Find where the given text appears and provide that cell's center as (X, Y) coordinate. 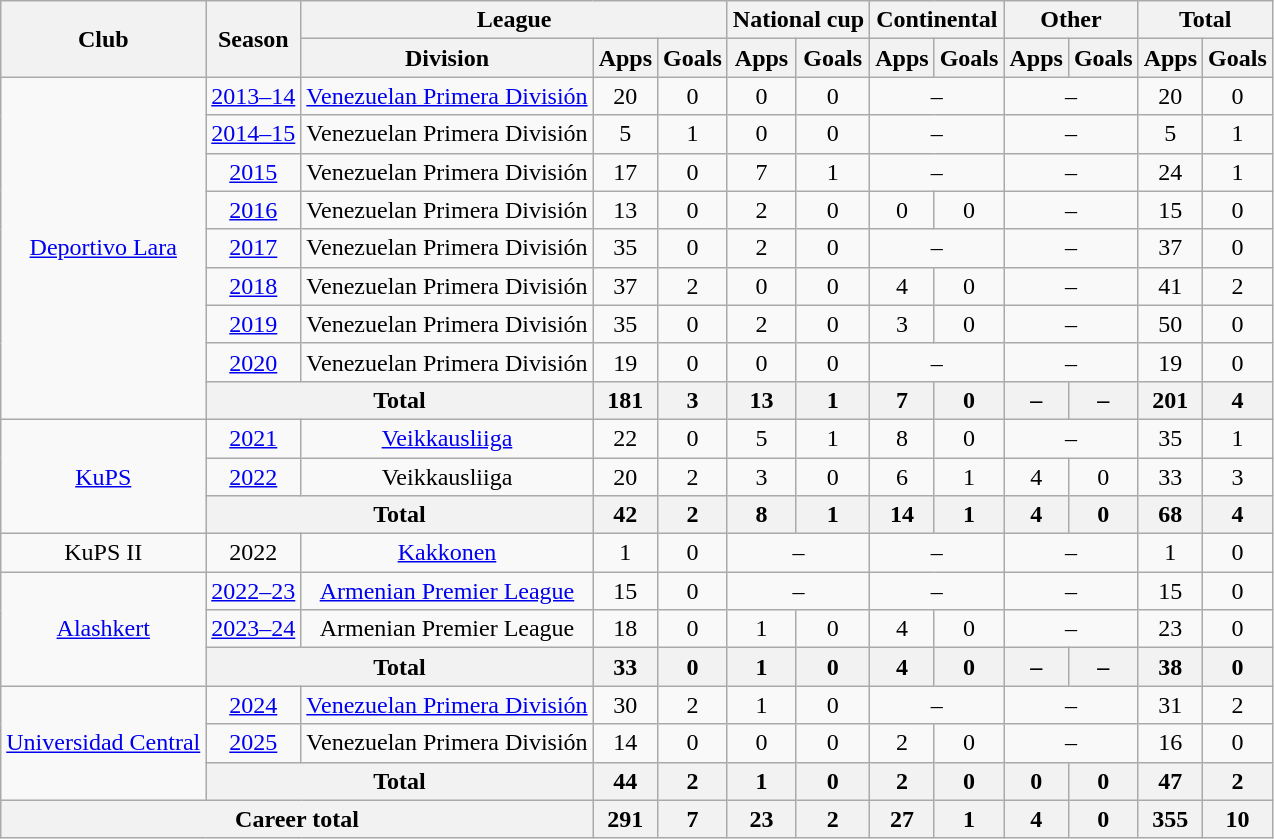
KuPS II (104, 553)
National cup (798, 20)
41 (1170, 286)
League (514, 20)
Other (1071, 20)
2013–14 (254, 96)
Alashkert (104, 629)
24 (1170, 172)
18 (625, 629)
Kakkonen (447, 553)
2016 (254, 210)
2021 (254, 438)
68 (1170, 515)
47 (1170, 781)
2015 (254, 172)
22 (625, 438)
2014–15 (254, 134)
16 (1170, 743)
2022–23 (254, 591)
30 (625, 705)
Season (254, 39)
42 (625, 515)
38 (1170, 667)
Club (104, 39)
10 (1238, 819)
17 (625, 172)
2018 (254, 286)
27 (902, 819)
Division (447, 58)
2025 (254, 743)
355 (1170, 819)
201 (1170, 400)
2023–24 (254, 629)
Career total (297, 819)
181 (625, 400)
2019 (254, 324)
2024 (254, 705)
2020 (254, 362)
291 (625, 819)
KuPS (104, 476)
6 (902, 477)
31 (1170, 705)
Universidad Central (104, 743)
2017 (254, 248)
Deportivo Lara (104, 248)
50 (1170, 324)
44 (625, 781)
Continental (937, 20)
